From the cell containing the given text, extract its center point as [x, y] coordinate. 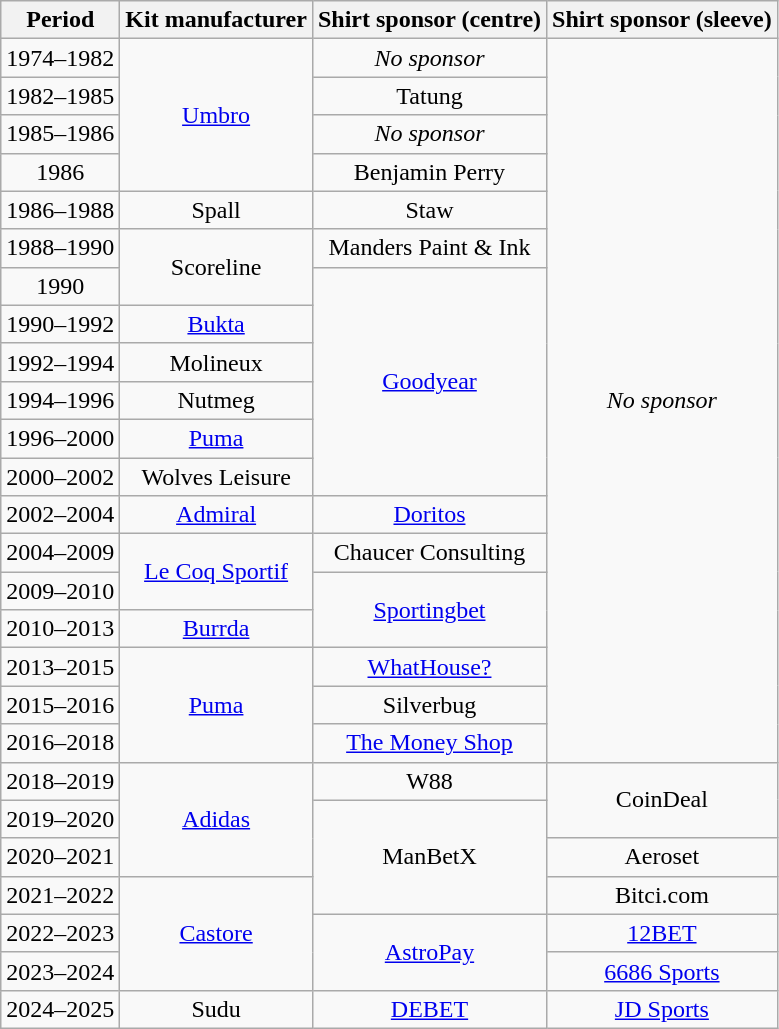
Nutmeg [216, 400]
CoinDeal [662, 800]
Le Coq Sportif [216, 572]
Staw [429, 210]
Umbro [216, 115]
1994–1996 [60, 400]
1996–2000 [60, 438]
2022–2023 [60, 933]
2019–2020 [60, 819]
Bukta [216, 324]
1985–1986 [60, 134]
Benjamin Perry [429, 172]
2002–2004 [60, 515]
Manders Paint & Ink [429, 248]
Wolves Leisure [216, 477]
The Money Shop [429, 743]
2015–2016 [60, 705]
Spall [216, 210]
Chaucer Consulting [429, 553]
Castore [216, 933]
Goodyear [429, 381]
W88 [429, 781]
2010–2013 [60, 629]
Silverbug [429, 705]
Tatung [429, 96]
2023–2024 [60, 971]
1988–1990 [60, 248]
2000–2002 [60, 477]
Period [60, 20]
Sportingbet [429, 610]
2018–2019 [60, 781]
2024–2025 [60, 1009]
Burrda [216, 629]
Sudu [216, 1009]
6686 Sports [662, 971]
JD Sports [662, 1009]
2021–2022 [60, 895]
1986 [60, 172]
AstroPay [429, 952]
Molineux [216, 362]
ManBetX [429, 857]
1990 [60, 286]
Aeroset [662, 857]
2009–2010 [60, 591]
WhatHouse? [429, 667]
2016–2018 [60, 743]
Kit manufacturer [216, 20]
Admiral [216, 515]
2020–2021 [60, 857]
DEBET [429, 1009]
1974–1982 [60, 58]
Shirt sponsor (sleeve) [662, 20]
Bitci.com [662, 895]
1992–1994 [60, 362]
2004–2009 [60, 553]
1986–1988 [60, 210]
12BET [662, 933]
Doritos [429, 515]
2013–2015 [60, 667]
1982–1985 [60, 96]
Adidas [216, 819]
Shirt sponsor (centre) [429, 20]
Scoreline [216, 267]
1990–1992 [60, 324]
